Return the [x, y] coordinate for the center point of the cell that contains the specified text.  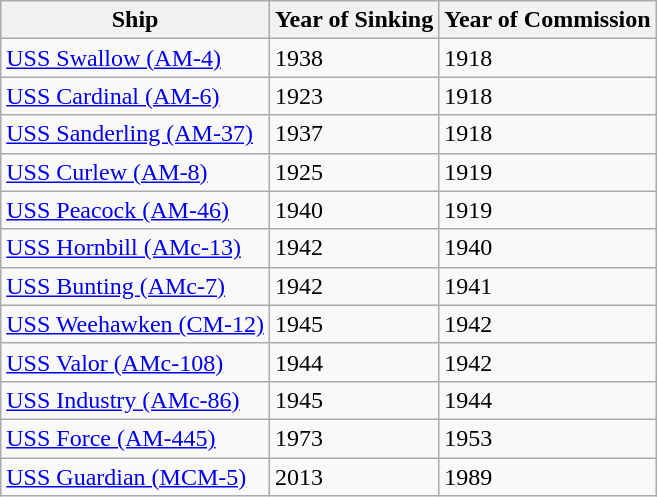
USS Guardian (MCM-5) [136, 477]
1973 [354, 438]
Year of Sinking [354, 20]
1923 [354, 96]
Ship [136, 20]
USS Hornbill (AMc-13) [136, 248]
1953 [548, 438]
USS Weehawken (CM-12) [136, 324]
USS Swallow (AM-4) [136, 58]
USS Sanderling (AM-37) [136, 134]
1938 [354, 58]
Year of Commission [548, 20]
1941 [548, 286]
USS Bunting (AMc-7) [136, 286]
1925 [354, 172]
USS Curlew (AM-8) [136, 172]
USS Cardinal (AM-6) [136, 96]
2013 [354, 477]
1937 [354, 134]
USS Force (AM-445) [136, 438]
USS Valor (AMc-108) [136, 362]
USS Peacock (AM-46) [136, 210]
1989 [548, 477]
USS Industry (AMc-86) [136, 400]
